Pinpoint the cell where the given text exists, returning its (x, y) midpoint coordinate. 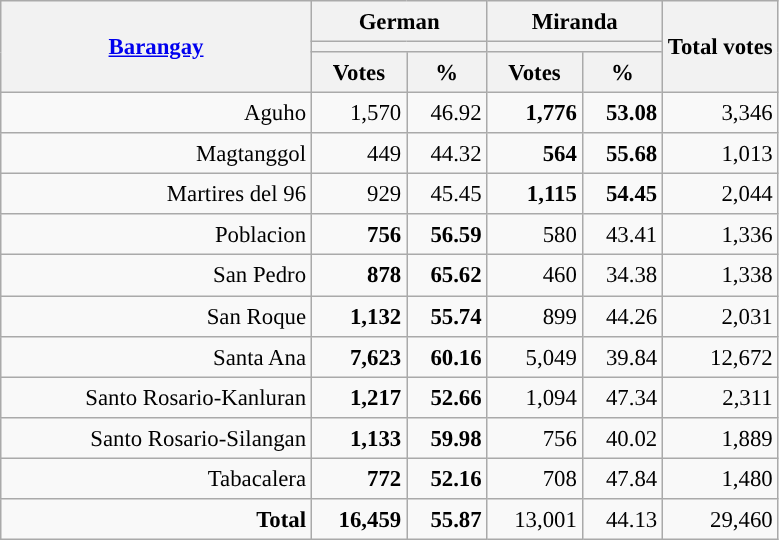
54.45 (622, 194)
59.98 (447, 438)
Santa Ana (156, 356)
12,672 (720, 356)
56.59 (447, 234)
34.38 (622, 276)
Miranda (575, 22)
7,623 (358, 356)
878 (358, 276)
Aguho (156, 114)
Total votes (720, 47)
German (399, 22)
13,001 (534, 520)
Poblacion (156, 234)
772 (358, 478)
Total (156, 520)
39.84 (622, 356)
53.08 (622, 114)
1,480 (720, 478)
45.45 (447, 194)
Santo Rosario-Silangan (156, 438)
60.16 (447, 356)
47.34 (622, 398)
3,346 (720, 114)
San Pedro (156, 276)
2,044 (720, 194)
55.68 (622, 154)
65.62 (447, 276)
929 (358, 194)
1,013 (720, 154)
1,570 (358, 114)
2,311 (720, 398)
Tabacalera (156, 478)
Barangay (156, 47)
708 (534, 478)
55.74 (447, 316)
1,094 (534, 398)
55.87 (447, 520)
40.02 (622, 438)
Santo Rosario-Kanluran (156, 398)
1,776 (534, 114)
899 (534, 316)
460 (534, 276)
564 (534, 154)
449 (358, 154)
52.16 (447, 478)
43.41 (622, 234)
52.66 (447, 398)
1,217 (358, 398)
46.92 (447, 114)
2,031 (720, 316)
44.32 (447, 154)
Magtanggol (156, 154)
16,459 (358, 520)
29,460 (720, 520)
1,889 (720, 438)
5,049 (534, 356)
44.13 (622, 520)
1,336 (720, 234)
San Roque (156, 316)
47.84 (622, 478)
580 (534, 234)
Martires del 96 (156, 194)
1,338 (720, 276)
1,115 (534, 194)
1,133 (358, 438)
1,132 (358, 316)
44.26 (622, 316)
